Pinpoint the cell where the given text exists, returning its (x, y) midpoint coordinate. 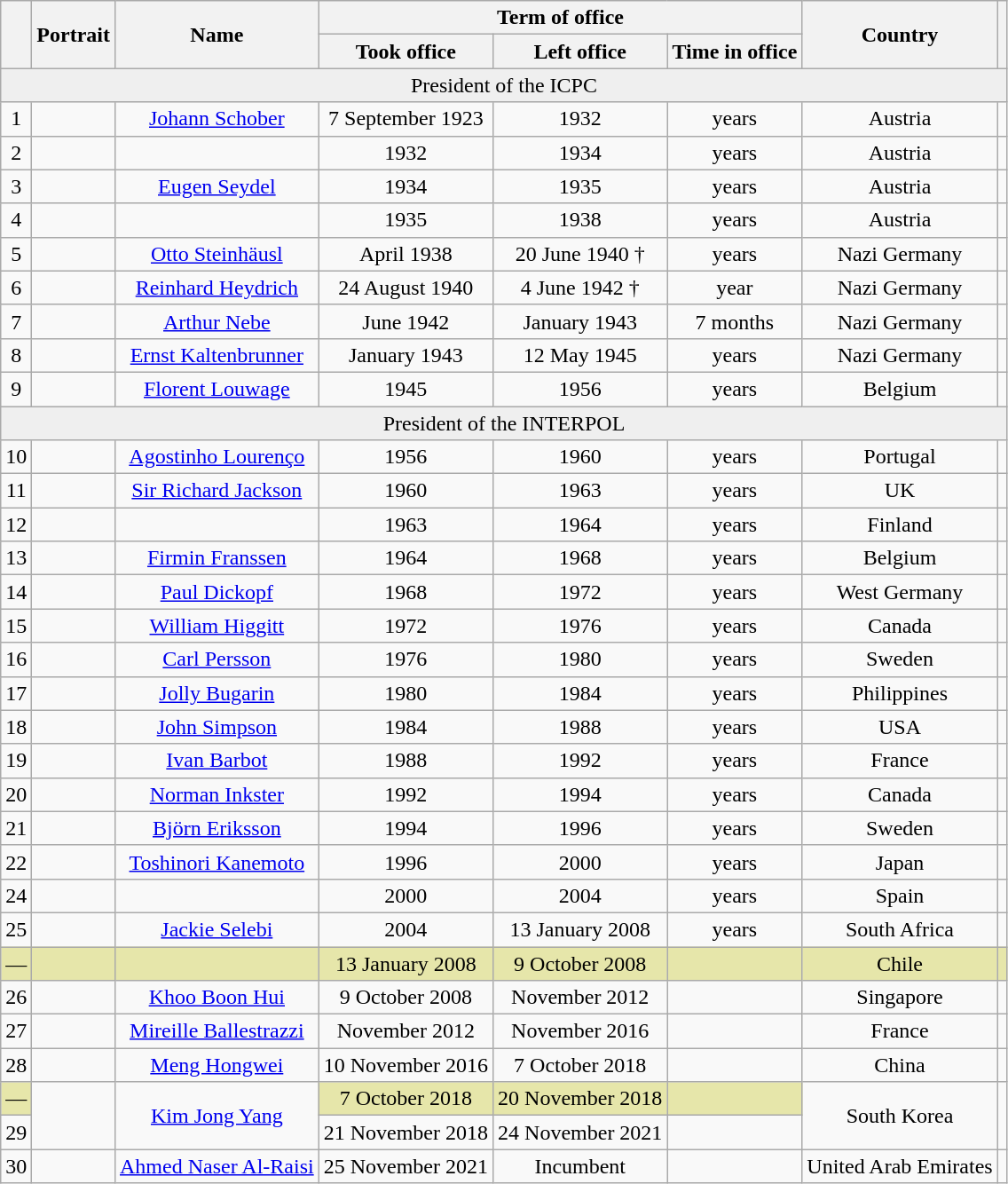
1945 (406, 389)
17 (16, 693)
Left office (580, 51)
South Africa (900, 929)
Björn Eriksson (217, 828)
South Korea (900, 1116)
Philippines (900, 693)
June 1942 (406, 321)
Term of office (561, 18)
4 (16, 220)
Took office (406, 51)
18 (16, 727)
30 (16, 1166)
15 (16, 626)
Khoo Boon Hui (217, 998)
3 (16, 186)
19 (16, 761)
Jackie Selebi (217, 929)
21 (16, 828)
year (735, 288)
Florent Louwage (217, 389)
26 (16, 998)
Ahmed Naser Al-Raisi (217, 1166)
China (900, 1065)
22 (16, 862)
John Simpson (217, 727)
Jolly Bugarin (217, 693)
14 (16, 592)
10 November 2016 (406, 1065)
Finland (900, 525)
21 November 2018 (406, 1133)
Arthur Nebe (217, 321)
Firmin Franssen (217, 558)
Otto Steinhäusl (217, 254)
Japan (900, 862)
8 (16, 355)
Name (217, 35)
4 June 1942 † (580, 288)
13 (16, 558)
12 (16, 525)
27 (16, 1031)
16 (16, 659)
11 (16, 491)
President of the INTERPOL (504, 423)
President of the ICPC (504, 85)
Country (900, 35)
Singapore (900, 998)
Ernst Kaltenbrunner (217, 355)
7 months (735, 321)
12 May 1945 (580, 355)
28 (16, 1065)
Time in office (735, 51)
5 (16, 254)
United Arab Emirates (900, 1166)
20 November 2018 (580, 1099)
7 September 1923 (406, 119)
29 (16, 1133)
Norman Inkster (217, 794)
6 (16, 288)
Johann Schober (217, 119)
Portugal (900, 457)
Ivan Barbot (217, 761)
9 (16, 389)
USA (900, 727)
Carl Persson (217, 659)
Kim Jong Yang (217, 1116)
Toshinori Kanemoto (217, 862)
William Higgitt (217, 626)
1938 (580, 220)
20 June 1940 † (580, 254)
2 (16, 153)
Paul Dickopf (217, 592)
April 1938 (406, 254)
25 (16, 929)
West Germany (900, 592)
November 2016 (580, 1031)
Reinhard Heydrich (217, 288)
Agostinho Lourenço (217, 457)
Chile (900, 963)
25 November 2021 (406, 1166)
UK (900, 491)
1 (16, 119)
Sir Richard Jackson (217, 491)
24 (16, 896)
24 August 1940 (406, 288)
Eugen Seydel (217, 186)
Spain (900, 896)
Mireille Ballestrazzi (217, 1031)
Meng Hongwei (217, 1065)
7 (16, 321)
Incumbent (580, 1166)
24 November 2021 (580, 1133)
10 (16, 457)
Portrait (74, 35)
20 (16, 794)
